Return [x, y] of the center of cell containing provided text 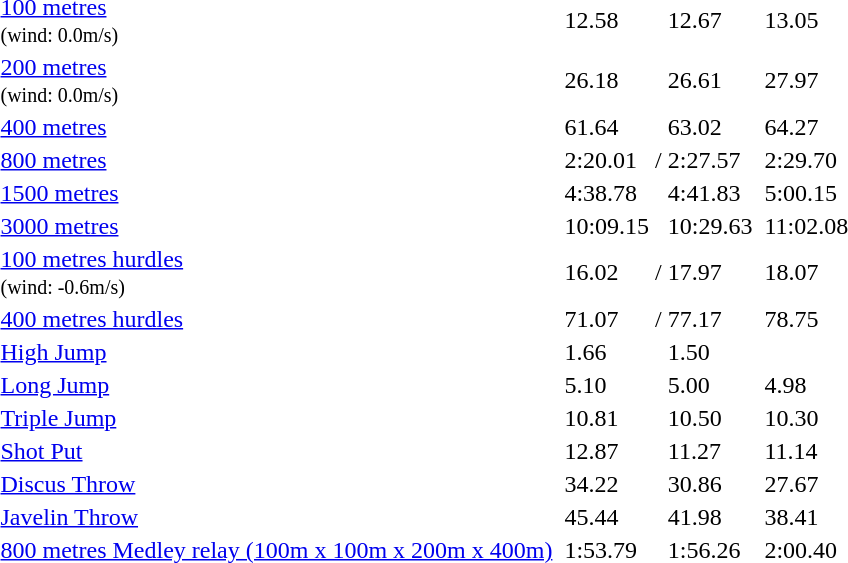
1.66 [607, 352]
1.50 [710, 352]
12.87 [607, 451]
2:20.01 [607, 160]
26.18 [607, 80]
10.81 [607, 418]
11.27 [710, 451]
4:41.83 [710, 193]
10:29.63 [710, 226]
2:27.57 [710, 160]
63.02 [710, 127]
77.17 [710, 319]
30.86 [710, 484]
4:38.78 [607, 193]
26.61 [710, 80]
41.98 [710, 517]
17.97 [710, 272]
34.22 [607, 484]
61.64 [607, 127]
10.50 [710, 418]
16.02 [607, 272]
45.44 [607, 517]
5.10 [607, 385]
71.07 [607, 319]
5.00 [710, 385]
10:09.15 [607, 226]
